Extract the (X, Y) coordinate from the center of the cell holding the provided text.  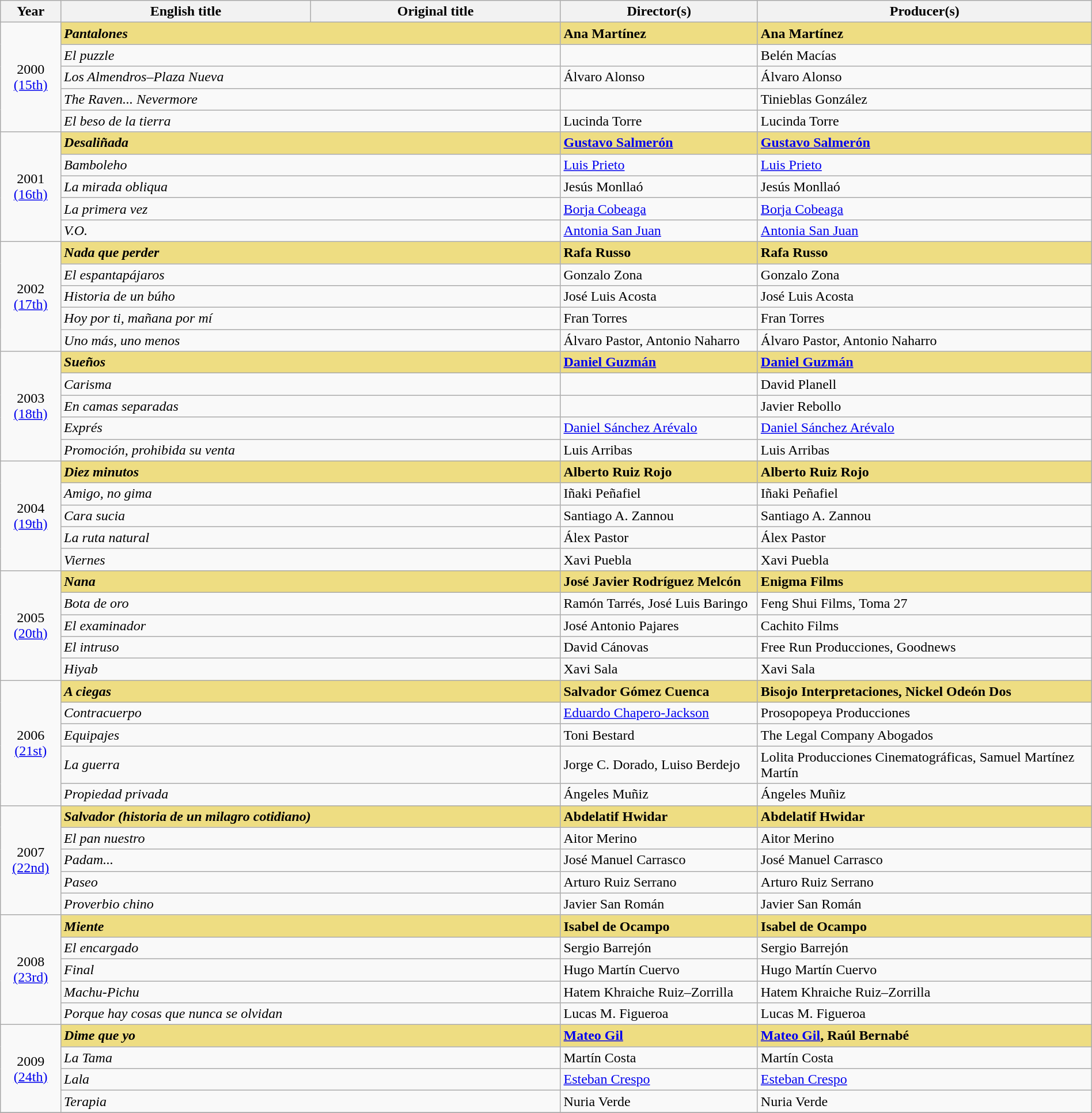
2006(21st) (31, 743)
Belén Macías (924, 55)
Cachito Films (924, 625)
Nada que perder (311, 252)
A ciegas (311, 691)
Lala (311, 1080)
2005(20th) (31, 625)
Amigo, no gima (311, 494)
Promoción, prohibida su venta (311, 450)
Proverbio chino (311, 904)
Exprés (311, 428)
Bamboleho (311, 165)
Miente (311, 926)
David Cánovas (659, 648)
Los Almendros–Plaza Nueva (311, 77)
Carisma (311, 384)
El pan nuestro (311, 838)
El espantapájaros (311, 275)
El puzzle (311, 55)
José Antonio Pajares (659, 625)
2001(16th) (31, 187)
Original title (435, 12)
2007(22nd) (31, 860)
Hoy por ti, mañana por mí (311, 319)
Contracuerpo (311, 713)
Desaliñada (311, 143)
Diez minutos (311, 472)
Cara sucia (311, 516)
Final (311, 970)
Equipajes (311, 735)
Porque hay cosas que nunca se olvidan (311, 1014)
Bota de oro (311, 603)
La primera vez (311, 209)
The Legal Company Abogados (924, 735)
Hiyab (311, 669)
Paseo (311, 882)
English title (186, 12)
Propiedad privada (311, 794)
2008(23rd) (31, 970)
The Raven... Nevermore (311, 99)
Nana (311, 581)
Tinieblas González (924, 99)
El encargado (311, 948)
2009(24th) (31, 1069)
Viernes (311, 559)
Mateo Gil, Raúl Bernabé (924, 1036)
Eduardo Chapero-Jackson (659, 713)
Prosopopeya Producciones (924, 713)
Javier Rebollo (924, 406)
La guerra (311, 765)
Director(s) (659, 12)
Producer(s) (924, 12)
Padam... (311, 860)
La mirada obliqua (311, 187)
Feng Shui Films, Toma 27 (924, 603)
2002(17th) (31, 296)
Historia de un búho (311, 297)
En camas separadas (311, 406)
V.O. (311, 230)
Pantalones (311, 33)
La Tama (311, 1058)
Mateo Gil (659, 1036)
2000(15th) (31, 77)
José Javier Rodríguez Melcón (659, 581)
David Planell (924, 384)
Ramón Tarrés, José Luis Baringo (659, 603)
El beso de la tierra (311, 121)
2004(19th) (31, 516)
Salvador Gómez Cuenca (659, 691)
2003(18th) (31, 406)
El examinador (311, 625)
Dime que yo (311, 1036)
Enigma Films (924, 581)
Bisojo Interpretaciones, Nickel Odeón Dos (924, 691)
El intruso (311, 648)
Terapia (311, 1101)
Year (31, 12)
Uno más, uno menos (311, 340)
Toni Bestard (659, 735)
Machu-Pichu (311, 991)
Sueños (311, 362)
Salvador (historia de un milagro cotidiano) (311, 816)
Lolita Producciones Cinematográficas, Samuel Martínez Martín (924, 765)
Free Run Producciones, Goodnews (924, 648)
Jorge C. Dorado, Luiso Berdejo (659, 765)
La ruta natural (311, 537)
